From the cell containing the given text, extract its center point as [X, Y] coordinate. 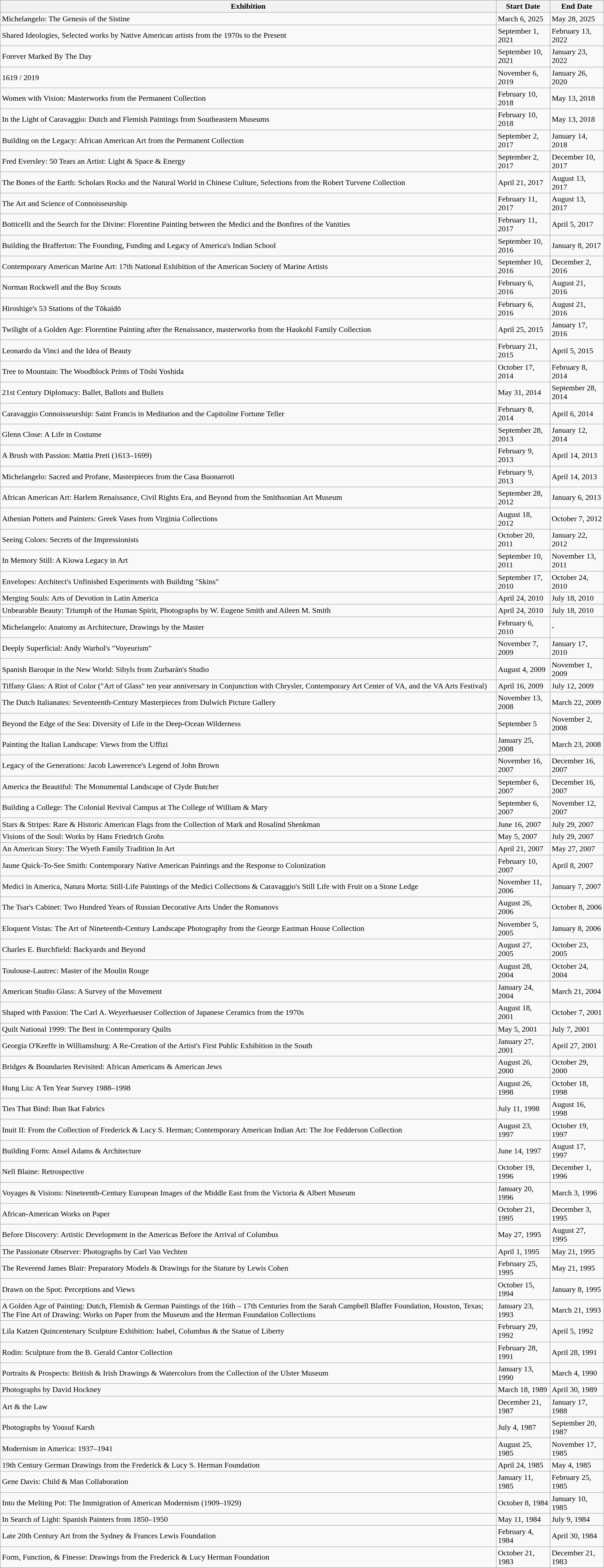
May 27, 2007 [577, 849]
Glenn Close: A Life in Costume [248, 435]
Contemporary American Marine Art: 17th National Exhibition of the American Society of Marine Artists [248, 267]
November 5, 2005 [523, 929]
April 25, 2015 [523, 329]
Athenian Potters and Painters: Greek Vases from Virginia Collections [248, 519]
September 28, 2014 [577, 393]
December 21, 1983 [577, 1557]
Tree to Mountain: The Woodblock Prints of Tōshi Yoshida [248, 371]
January 10, 1985 [577, 1503]
Charles E. Burchfield: Backyards and Beyond [248, 949]
Form, Function, & Finesse: Drawings from the Frederick & Lucy Herman Foundation [248, 1557]
January 23, 2022 [577, 56]
April 28, 1991 [577, 1352]
August 27, 1995 [577, 1235]
Georgia O'Keeffe in Williamsburg: A Re-Creation of the Artist's First Public Exhibition in the South [248, 1046]
October 19, 1997 [577, 1130]
August 26, 2006 [523, 907]
Michelangelo: The Genesis of the Sistine [248, 19]
The Art and Science of Connoisseurship [248, 203]
March 6, 2025 [523, 19]
Norman Rockwell and the Boy Scouts [248, 287]
August 17, 1997 [577, 1151]
September 17, 2010 [523, 581]
July 9, 1984 [577, 1520]
November 13, 2011 [577, 561]
Drawn on the Spot: Perceptions and Views [248, 1289]
March 21, 1993 [577, 1310]
January 14, 2018 [577, 140]
September 28, 2012 [523, 497]
April 5, 1992 [577, 1331]
Beyond the Edge of the Sea: Diversity of Life in the Deep-Ocean Wilderness [248, 723]
Painting the Italian Landscape: Views from the Uffizi [248, 745]
October 23, 2005 [577, 949]
October 17, 2014 [523, 371]
November 13, 2008 [523, 703]
Quilt National 1999: The Best in Contemporary Quilts [248, 1029]
January 7, 2007 [577, 887]
February 4, 1984 [523, 1536]
August 26, 1998 [523, 1088]
February 28, 1991 [523, 1352]
The Passionate Observer: Photographs by Carl Van Vechten [248, 1252]
Shaped with Passion: The Carl A. Weyerhaeuser Collection of Japanese Ceramics from the 1970s [248, 1013]
July 11, 1998 [523, 1109]
September 10, 2021 [523, 56]
Botticelli and the Search for the Divine: Florentine Painting between the Medici and the Bonfires of the Vanities [248, 224]
August 18, 2012 [523, 519]
Hiroshige's 53 Stations of the Tōkaidō [248, 309]
Into the Melting Pot: The Immigration of American Modernism (1909–1929) [248, 1503]
October 21, 1995 [523, 1214]
July 12, 2009 [577, 686]
November 12, 2007 [577, 807]
Photographs by David Hockney [248, 1390]
October 18, 1998 [577, 1088]
April 5, 2015 [577, 351]
African American Art: Harlem Renaissance, Civil Rights Era, and Beyond from the Smithsonian Art Museum [248, 497]
November 11, 2006 [523, 887]
May 5, 2001 [523, 1029]
January 22, 2012 [577, 539]
November 17, 1985 [577, 1449]
October 15, 1994 [523, 1289]
March 4, 1990 [577, 1373]
Jaune Quick-To-See Smith: Contemporary Native American Paintings and the Response to Colonization [248, 865]
December 1, 1996 [577, 1171]
August 26, 2000 [523, 1067]
Building on the Legacy: African American Art from the Permanent Collection [248, 140]
May 5, 2007 [523, 836]
A Brush with Passion: Mattia Preti (1613–1699) [248, 455]
September 10, 2011 [523, 561]
Exhibition [248, 6]
November 2, 2008 [577, 723]
African-American Works on Paper [248, 1214]
Start Date [523, 6]
October 7, 2001 [577, 1013]
Unbearable Beauty: Triumph of the Human Spirit, Photographs by W. Eugene Smith and Aileen M. Smith [248, 611]
Photographs by Yousuf Karsh [248, 1427]
19th Century German Drawings from the Frederick & Lucy S. Herman Foundation [248, 1465]
End Date [577, 6]
January 20, 1996 [523, 1193]
March 23, 2008 [577, 745]
January 13, 1990 [523, 1373]
Legacy of the Generations: Jacob Lawerence's Legend of John Brown [248, 765]
October 24, 2004 [577, 971]
October 20, 2011 [523, 539]
Spanish Baroque in the New World: Sibyls from Zurbarán's Studio [248, 669]
April 6, 2014 [577, 413]
Seeing Colors: Secrets of the Impressionists [248, 539]
March 22, 2009 [577, 703]
January 17, 1988 [577, 1407]
March 21, 2004 [577, 991]
Envelopes: Architect's Unfinished Experiments with Building "Skins" [248, 581]
December 3, 1995 [577, 1214]
Rodin: Sculpture from the B. Gerald Cantor Collection [248, 1352]
April 5, 2017 [577, 224]
Voyages & Visions: Nineteenth-Century European Images of the Middle East from the Victoria & Albert Museum [248, 1193]
October 21, 1983 [523, 1557]
January 11, 1985 [523, 1481]
Leonardo da Vinci and the Idea of Beauty [248, 351]
January 26, 2020 [577, 77]
February 25, 1995 [523, 1268]
January 8, 2017 [577, 245]
February 25, 1985 [577, 1481]
May 31, 2014 [523, 393]
Lila Katzen Quincentenary Sculpture Exhibition: Isabel, Columbus & the Statue of Liberty [248, 1331]
July 7, 2001 [577, 1029]
April 30, 1984 [577, 1536]
Art & the Law [248, 1407]
In Search of Light: Spanish Painters from 1850–1950 [248, 1520]
May 11, 1984 [523, 1520]
May 4, 1985 [577, 1465]
Eloquent Vistas: The Art of Nineteenth-Century Landscape Photography from the George Eastman House Collection [248, 929]
October 19, 1996 [523, 1171]
- [577, 627]
August 25, 1985 [523, 1449]
Ties That Bind: Iban Ikat Fabrics [248, 1109]
March 3, 1996 [577, 1193]
Nell Blaine: Retrospective [248, 1171]
Portraits & Prospects: British & Irish Drawings & Watercolors from the Collection of the Ulster Museum [248, 1373]
January 24, 2004 [523, 991]
January 12, 2014 [577, 435]
January 17, 2010 [577, 648]
Building Form: Ansel Adams & Architecture [248, 1151]
May 27, 1995 [523, 1235]
January 6, 2013 [577, 497]
Medici in America, Natura Morta: Still-Life Paintings of the Medici Collections & Caravaggio's Still Life with Fruit on a Stone Ledge [248, 887]
February 13, 2022 [577, 36]
April 21, 2007 [523, 849]
Late 20th Century Art from the Sydney & Frances Lewis Foundation [248, 1536]
January 25, 2008 [523, 745]
August 23, 1997 [523, 1130]
September 5 [523, 723]
Michelangelo: Sacred and Profane, Masterpieces from the Casa Buonarroti [248, 477]
February 6, 2010 [523, 627]
October 24, 2010 [577, 581]
Before Discovery: Artistic Development in the Americas Before the Arrival of Columbus [248, 1235]
The Tsar's Cabinet: Two Hundred Years of Russian Decorative Arts Under the Romanovs [248, 907]
November 16, 2007 [523, 765]
Women with Vision: Masterworks from the Permanent Collection [248, 98]
21st Century Diplomacy: Ballet, Ballots and Bullets [248, 393]
Inuit II: From the Collection of Frederick & Lucy S. Herman; Contemporary American Indian Art: The Joe Fedderson Collection [248, 1130]
Building the Brafferton: The Founding, Funding and Legacy of America's Indian School [248, 245]
October 7, 2012 [577, 519]
Toulouse-Lautrec: Master of the Moulin Rouge [248, 971]
December 2, 2016 [577, 267]
January 27, 2001 [523, 1046]
The Reverend James Blair: Preparatory Models & Drawings for the Stature by Lewis Cohen [248, 1268]
August 4, 2009 [523, 669]
August 16, 1998 [577, 1109]
Michelangelo: Anatomy as Architecture, Drawings by the Master [248, 627]
August 27, 2005 [523, 949]
December 10, 2017 [577, 161]
September 28, 2013 [523, 435]
April 21, 2017 [523, 182]
Building a College: The Colonial Revival Campus at The College of William & Mary [248, 807]
January 8, 1995 [577, 1289]
Visions of the Soul: Works by Hans Friedrich Grohs [248, 836]
March 18, 1989 [523, 1390]
Caravaggio Connoisseurship: Saint Francis in Meditation and the Capitoline Fortune Teller [248, 413]
April 8, 2007 [577, 865]
American Studio Glass: A Survey of the Movement [248, 991]
June 16, 2007 [523, 824]
Twilight of a Golden Age: Florentine Painting after the Renaissance, masterworks from the Haukohl Family Collection [248, 329]
The Bones of the Earth: Scholars Rocks and the Natural World in Chinese Culture, Selections from the Robert Turvene Collection [248, 182]
February 21, 2015 [523, 351]
Gene Davis: Child & Man Collaboration [248, 1481]
October 29, 2000 [577, 1067]
November 1, 2009 [577, 669]
December 21, 1987 [523, 1407]
April 30, 1989 [577, 1390]
Forever Marked By The Day [248, 56]
October 8, 1984 [523, 1503]
July 4, 1987 [523, 1427]
Modernism in America: 1937–1941 [248, 1449]
April 27, 2001 [577, 1046]
May 28, 2025 [577, 19]
An American Story: The Wyeth Family Tradition In Art [248, 849]
October 8, 2006 [577, 907]
America the Beautiful: The Monumental Landscape of Clyde Butcher [248, 787]
April 16, 2009 [523, 686]
Shared Ideologies, Selected works by Native American artists from the 1970s to the Present [248, 36]
February 10, 2007 [523, 865]
Merging Souls: Arts of Devotion in Latin America [248, 598]
August 18, 2001 [523, 1013]
September 20, 1987 [577, 1427]
June 14, 1997 [523, 1151]
November 6, 2019 [523, 77]
Deeply Superficial: Andy Warhol's "Voyeurism" [248, 648]
January 23, 1993 [523, 1310]
Stars & Stripes: Rare & Historic American Flags from the Collection of Mark and Rosalind Shenkman [248, 824]
April 1, 1995 [523, 1252]
April 24, 1985 [523, 1465]
1619 / 2019 [248, 77]
January 17, 2016 [577, 329]
The Dutch Italianates: Seventeenth-Century Masterpieces from Dulwich Picture Gallery [248, 703]
November 7, 2009 [523, 648]
September 1, 2021 [523, 36]
Fred Eversley: 50 Tears an Artist: Light & Space & Energy [248, 161]
January 8, 2006 [577, 929]
August 28, 2004 [523, 971]
February 29, 1992 [523, 1331]
In the Light of Caravaggio: Dutch and Flemish Paintings from Southeastern Museums [248, 119]
In Memory Still: A Kiowa Legacy in Art [248, 561]
Bridges & Boundaries Revisited: African Americans & American Jews [248, 1067]
Hung Liu: A Ten Year Survey 1988–1998 [248, 1088]
